Determine the [X, Y] coordinate at the center of the cell enclosing the given text.  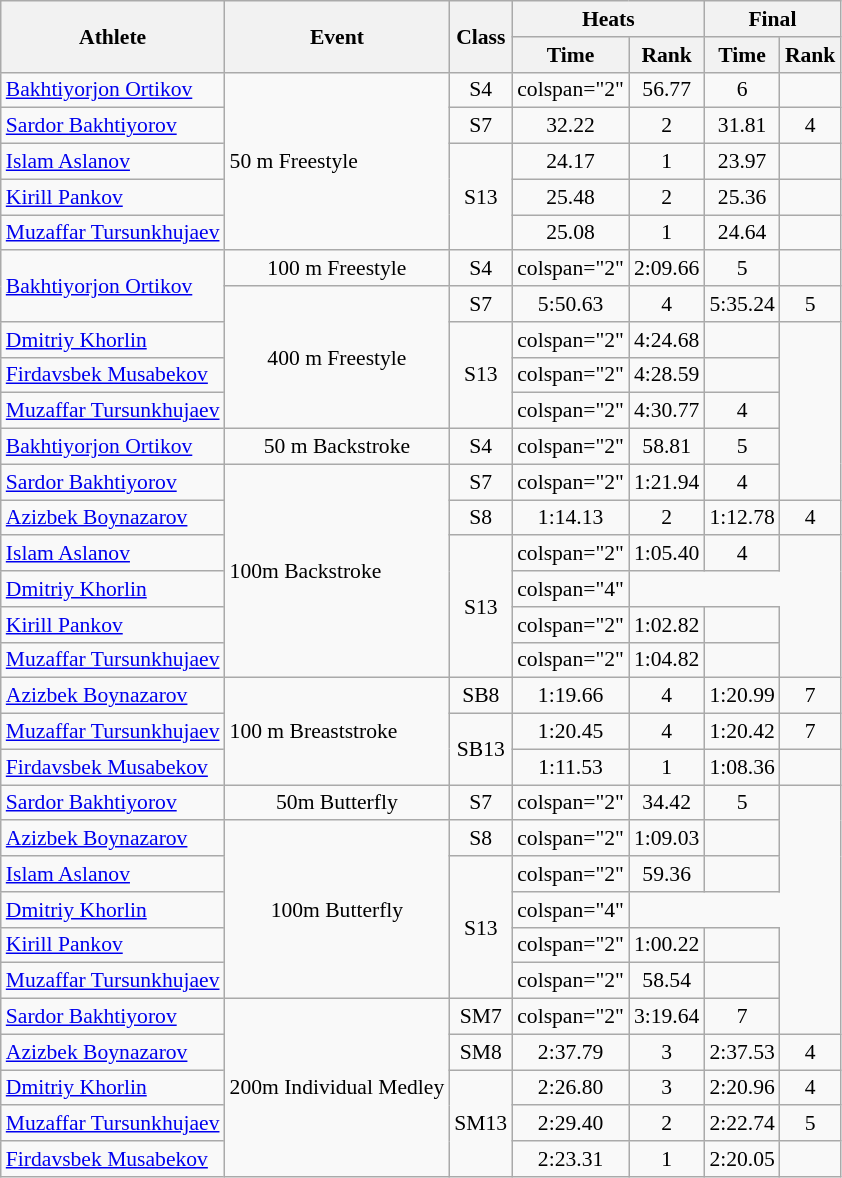
1:19.66 [570, 696]
4:28.59 [666, 375]
1:08.36 [742, 767]
1:11.53 [570, 767]
2:20.96 [742, 1088]
2:29.40 [570, 1124]
2:37.79 [570, 1052]
3:19.64 [666, 1017]
SM7 [480, 1017]
2:20.05 [742, 1159]
Event [338, 36]
200m Individual Medley [338, 1088]
56.77 [666, 90]
2:26.80 [570, 1088]
59.36 [666, 874]
1:02.82 [666, 625]
2:23.31 [570, 1159]
SM13 [480, 1124]
400 m Freestyle [338, 357]
2:22.74 [742, 1124]
24.64 [742, 233]
6 [742, 90]
31.81 [742, 126]
100m Backstroke [338, 571]
1:20.45 [570, 732]
24.17 [570, 162]
4:24.68 [666, 340]
25.36 [742, 197]
1:21.94 [666, 482]
Athlete [113, 36]
5:50.63 [570, 304]
25.08 [570, 233]
1:00.22 [666, 945]
1:20.99 [742, 696]
32.22 [570, 126]
50 m Backstroke [338, 447]
2:37.53 [742, 1052]
50m Butterfly [338, 803]
58.81 [666, 447]
23.97 [742, 162]
Final [772, 19]
58.54 [666, 981]
50 m Freestyle [338, 161]
2:09.66 [666, 269]
SB8 [480, 696]
1:12.78 [742, 518]
100 m Freestyle [338, 269]
4:30.77 [666, 411]
100m Butterfly [338, 910]
SB13 [480, 750]
1:04.82 [666, 660]
1:14.13 [570, 518]
1:20.42 [742, 732]
1:09.03 [666, 839]
Heats [608, 19]
25.48 [570, 197]
100 m Breaststroke [338, 732]
5:35.24 [742, 304]
1:05.40 [666, 554]
SM8 [480, 1052]
34.42 [666, 803]
Class [480, 36]
